Search for the cell housing the specified text and yield its [X, Y] center coordinate. 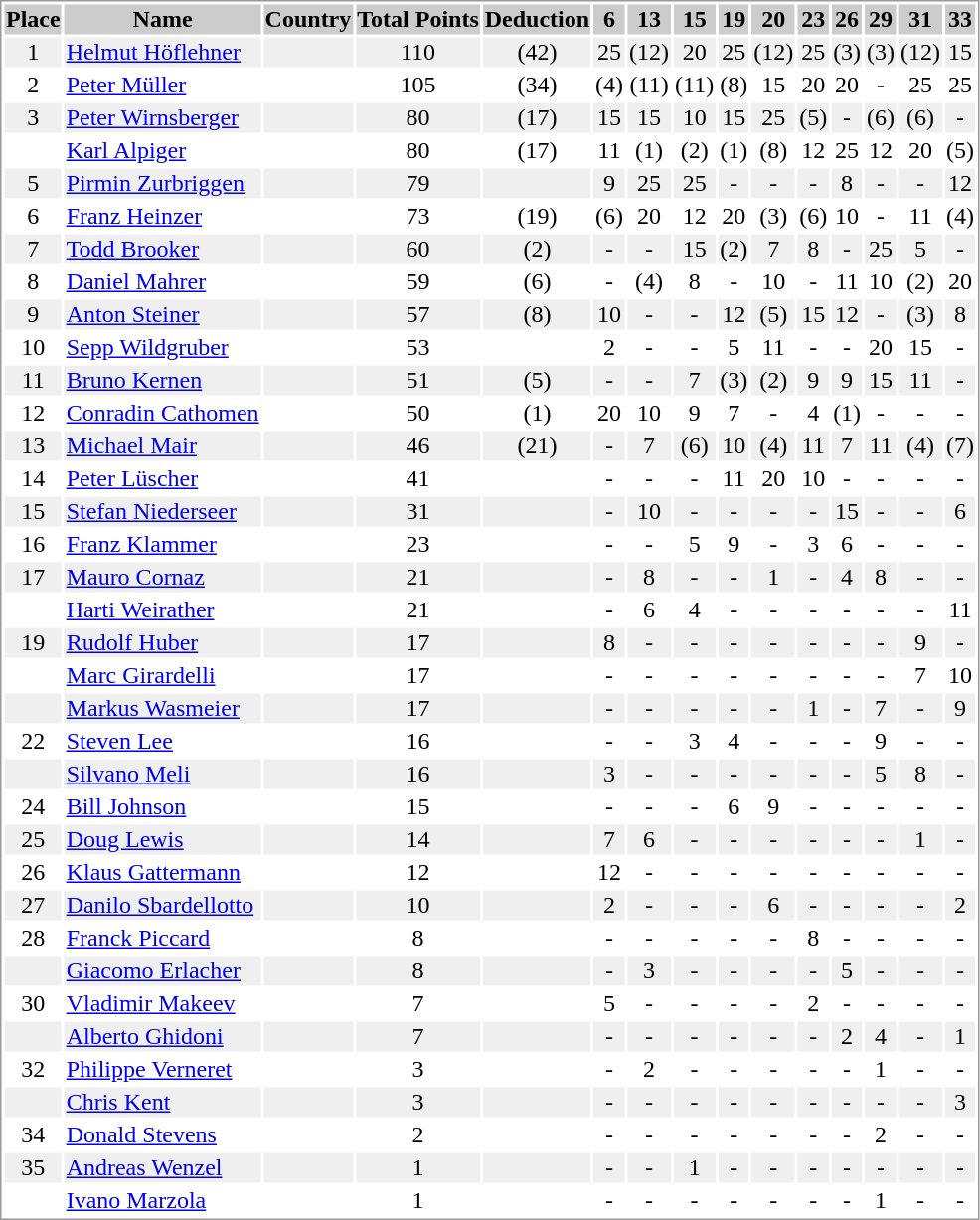
Ivano Marzola [163, 1200]
Total Points [417, 19]
Andreas Wenzel [163, 1168]
105 [417, 85]
110 [417, 53]
(34) [537, 85]
41 [417, 478]
Rudolf Huber [163, 643]
Peter Wirnsberger [163, 118]
34 [33, 1134]
Michael Mair [163, 446]
Franck Piccard [163, 938]
Deduction [537, 19]
Doug Lewis [163, 840]
Bruno Kernen [163, 381]
32 [33, 1069]
35 [33, 1168]
Helmut Höflehner [163, 53]
Anton Steiner [163, 315]
Donald Stevens [163, 1134]
Philippe Verneret [163, 1069]
Franz Heinzer [163, 216]
Silvano Meli [163, 775]
30 [33, 1003]
Peter Müller [163, 85]
Markus Wasmeier [163, 709]
Danilo Sbardellotto [163, 906]
29 [881, 19]
Chris Kent [163, 1103]
79 [417, 184]
Vladimir Makeev [163, 1003]
(7) [960, 446]
59 [417, 281]
(21) [537, 446]
Daniel Mahrer [163, 281]
Peter Lüscher [163, 478]
Franz Klammer [163, 544]
Sepp Wildgruber [163, 347]
28 [33, 938]
Stefan Niederseer [163, 512]
Conradin Cathomen [163, 413]
(42) [537, 53]
Harti Weirather [163, 610]
24 [33, 806]
73 [417, 216]
27 [33, 906]
Steven Lee [163, 741]
Bill Johnson [163, 806]
46 [417, 446]
Name [163, 19]
22 [33, 741]
53 [417, 347]
(19) [537, 216]
57 [417, 315]
50 [417, 413]
Pirmin Zurbriggen [163, 184]
Marc Girardelli [163, 675]
Giacomo Erlacher [163, 971]
Alberto Ghidoni [163, 1037]
Karl Alpiger [163, 150]
Mauro Cornaz [163, 578]
Klaus Gattermann [163, 872]
60 [417, 250]
Place [33, 19]
Todd Brooker [163, 250]
Country [308, 19]
33 [960, 19]
51 [417, 381]
